Detect which cell encompasses the target text, then output its [X, Y] center coordinate. 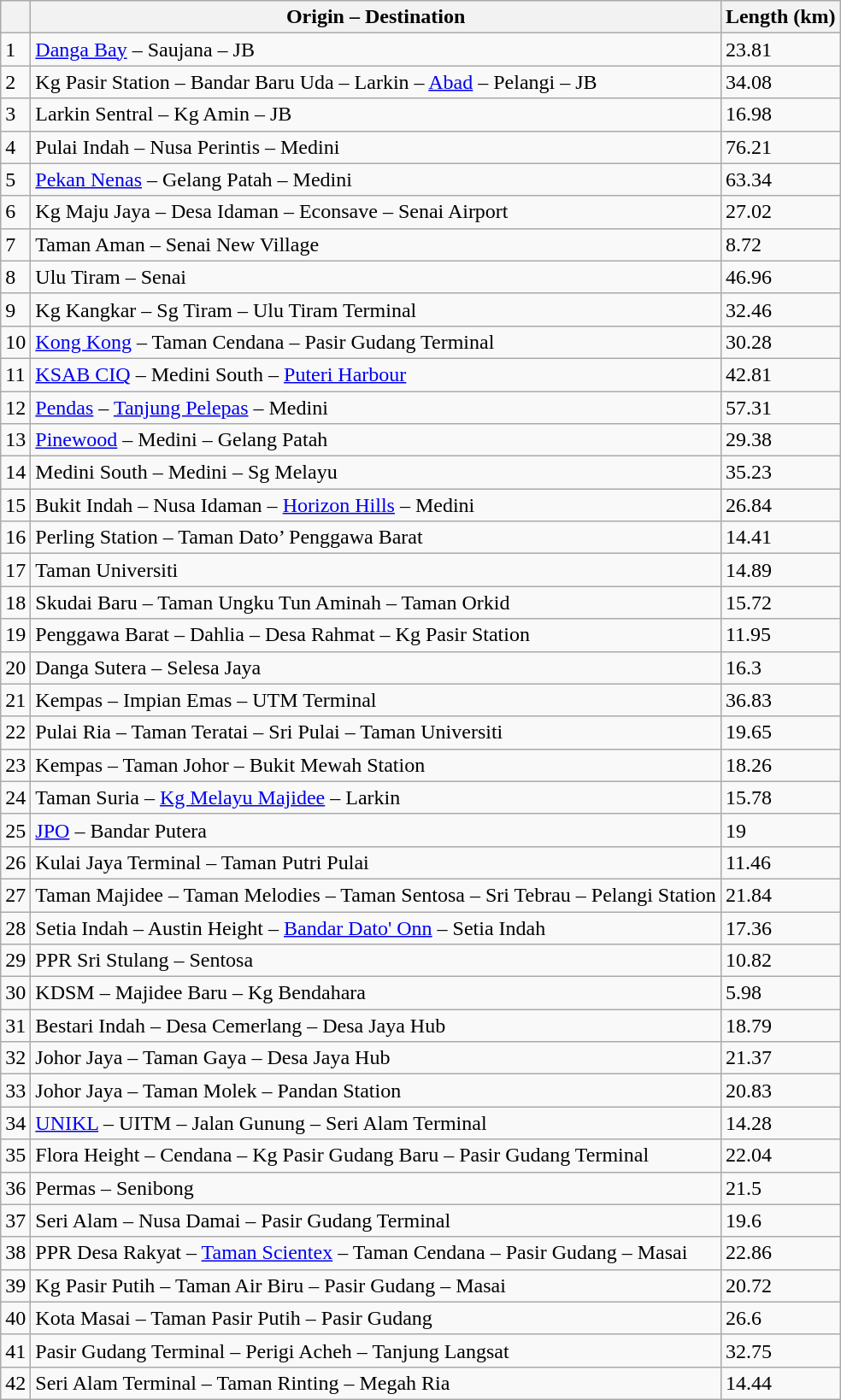
Pendas – Tanjung Pelepas – Medini [376, 408]
KSAB CIQ – Medini South – Puteri Harbour [376, 374]
20.83 [780, 1091]
PPR Desa Rakyat – Taman Scientex – Taman Cendana – Pasir Gudang – Masai [376, 1253]
Pasir Gudang Terminal – Perigi Acheh – Tanjung Langsat [376, 1350]
18.79 [780, 1026]
8 [15, 277]
20 [15, 668]
Penggawa Barat – Dahlia – Desa Rahmat – Kg Pasir Station [376, 635]
37 [15, 1221]
42 [15, 1383]
Origin – Destination [376, 17]
34.08 [780, 82]
14.44 [780, 1383]
Flora Height – Cendana – Kg Pasir Gudang Baru – Pasir Gudang Terminal [376, 1156]
Johor Jaya – Taman Molek – Pandan Station [376, 1091]
57.31 [780, 408]
Perling Station – Taman Dato’ Penggawa Barat [376, 538]
10 [15, 342]
17 [15, 570]
35.23 [780, 473]
14.89 [780, 570]
Bukit Indah – Nusa Idaman – Horizon Hills – Medini [376, 505]
Taman Universiti [376, 570]
15 [15, 505]
UNIKL – UITM – Jalan Gunung – Seri Alam Terminal [376, 1123]
Bestari Indah – Desa Cemerlang – Desa Jaya Hub [376, 1026]
20.72 [780, 1285]
Danga Sutera – Selesa Jaya [376, 668]
Kg Maju Jaya – Desa Idaman – Econsave – Senai Airport [376, 212]
6 [15, 212]
22.04 [780, 1156]
Seri Alam – Nusa Damai – Pasir Gudang Terminal [376, 1221]
36.83 [780, 700]
17.36 [780, 927]
21.37 [780, 1058]
8.72 [780, 244]
11 [15, 374]
34 [15, 1123]
18.26 [780, 765]
15.72 [780, 603]
Johor Jaya – Taman Gaya – Desa Jaya Hub [376, 1058]
9 [15, 309]
16.98 [780, 115]
Kg Pasir Putih – Taman Air Biru – Pasir Gudang – Masai [376, 1285]
14.28 [780, 1123]
27 [15, 895]
15.78 [780, 797]
24 [15, 797]
19.65 [780, 732]
11.95 [780, 635]
Skudai Baru – Taman Ungku Tun Aminah – Taman Orkid [376, 603]
63.34 [780, 179]
PPR Sri Stulang – Sentosa [376, 961]
13 [15, 440]
26.84 [780, 505]
7 [15, 244]
Pinewood – Medini – Gelang Patah [376, 440]
22 [15, 732]
23.81 [780, 50]
5.98 [780, 993]
27.02 [780, 212]
14 [15, 473]
Kg Kangkar – Sg Tiram – Ulu Tiram Terminal [376, 309]
Pulai Indah – Nusa Perintis – Medini [376, 147]
JPO – Bandar Putera [376, 830]
29 [15, 961]
26 [15, 862]
4 [15, 147]
Taman Aman – Senai New Village [376, 244]
KDSM – Majidee Baru – Kg Bendahara [376, 993]
32.46 [780, 309]
Kulai Jaya Terminal – Taman Putri Pulai [376, 862]
22.86 [780, 1253]
33 [15, 1091]
Seri Alam Terminal – Taman Rinting – Megah Ria [376, 1383]
25 [15, 830]
Medini South – Medini – Sg Melayu [376, 473]
39 [15, 1285]
Pulai Ria – Taman Teratai – Sri Pulai – Taman Universiti [376, 732]
18 [15, 603]
11.46 [780, 862]
10.82 [780, 961]
Kempas – Impian Emas – UTM Terminal [376, 700]
Taman Suria – Kg Melayu Majidee – Larkin [376, 797]
12 [15, 408]
30 [15, 993]
42.81 [780, 374]
16 [15, 538]
Taman Majidee – Taman Melodies – Taman Sentosa – Sri Tebrau – Pelangi Station [376, 895]
Ulu Tiram – Senai [376, 277]
Danga Bay – Saujana – JB [376, 50]
46.96 [780, 277]
Kota Masai – Taman Pasir Putih – Pasir Gudang [376, 1318]
Setia Indah – Austin Height – Bandar Dato' Onn – Setia Indah [376, 927]
2 [15, 82]
21.5 [780, 1188]
38 [15, 1253]
14.41 [780, 538]
36 [15, 1188]
Length (km) [780, 17]
Pekan Nenas – Gelang Patah – Medini [376, 179]
19.6 [780, 1221]
31 [15, 1026]
26.6 [780, 1318]
29.38 [780, 440]
3 [15, 115]
23 [15, 765]
41 [15, 1350]
76.21 [780, 147]
Kg Pasir Station – Bandar Baru Uda – Larkin – Abad – Pelangi – JB [376, 82]
21 [15, 700]
5 [15, 179]
1 [15, 50]
16.3 [780, 668]
28 [15, 927]
Larkin Sentral – Kg Amin – JB [376, 115]
32.75 [780, 1350]
Kempas – Taman Johor – Bukit Mewah Station [376, 765]
21.84 [780, 895]
30.28 [780, 342]
Permas – Senibong [376, 1188]
40 [15, 1318]
35 [15, 1156]
32 [15, 1058]
Kong Kong – Taman Cendana – Pasir Gudang Terminal [376, 342]
